Capture the cell that displays the provided text and extract its (x, y) central coordinate. 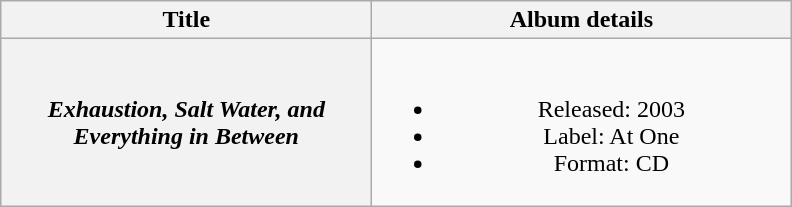
Album details (582, 20)
Exhaustion, Salt Water, andEverything in Between (186, 122)
Title (186, 20)
Released: 2003Label: At OneFormat: CD (582, 122)
